Determine the (X, Y) coordinate at the center of the cell enclosing the given text.  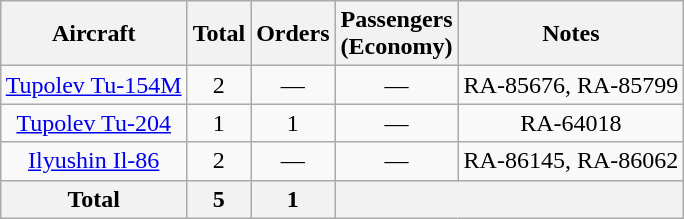
RA-64018 (571, 123)
5 (219, 199)
RA-85676, RA-85799 (571, 85)
Passengers(Economy) (396, 34)
Aircraft (94, 34)
Notes (571, 34)
Orders (293, 34)
Ilyushin Il-86 (94, 161)
Tupolev Tu-154M (94, 85)
Tupolev Tu-204 (94, 123)
RA-86145, RA-86062 (571, 161)
